Extract the (x, y) coordinate from the center of the cell holding the provided text.  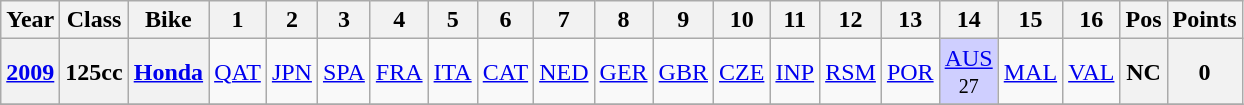
SPA (344, 72)
9 (683, 20)
GER (624, 72)
14 (968, 20)
NC (1144, 72)
AUS27 (968, 72)
3 (344, 20)
RSM (851, 72)
VAL (1092, 72)
5 (452, 20)
CZE (742, 72)
QAT (238, 72)
2009 (30, 72)
8 (624, 20)
13 (910, 20)
GBR (683, 72)
6 (505, 20)
125cc (94, 72)
Honda (168, 72)
NED (564, 72)
ITA (452, 72)
12 (851, 20)
2 (292, 20)
16 (1092, 20)
Points (1204, 20)
0 (1204, 72)
Class (94, 20)
FRA (399, 72)
Year (30, 20)
Bike (168, 20)
JPN (292, 72)
4 (399, 20)
POR (910, 72)
10 (742, 20)
11 (795, 20)
INP (795, 72)
CAT (505, 72)
15 (1030, 20)
MAL (1030, 72)
Pos (1144, 20)
7 (564, 20)
1 (238, 20)
